Pinpoint the cell where the given text exists, returning its [X, Y] midpoint coordinate. 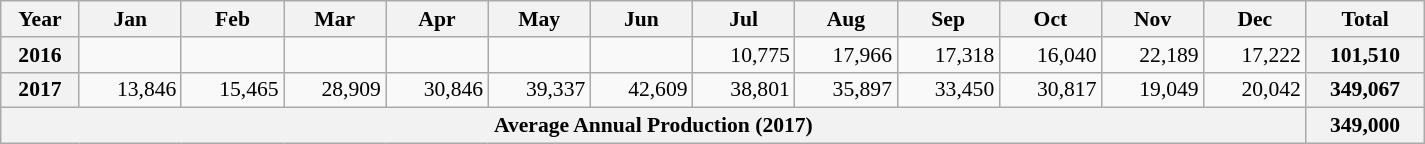
20,042 [1255, 90]
30,817 [1050, 90]
349,067 [1365, 90]
39,337 [539, 90]
Oct [1050, 19]
19,049 [1152, 90]
Feb [232, 19]
22,189 [1152, 55]
Dec [1255, 19]
17,318 [948, 55]
33,450 [948, 90]
28,909 [335, 90]
Jan [130, 19]
17,966 [846, 55]
Total [1365, 19]
101,510 [1365, 55]
Year [40, 19]
2017 [40, 90]
Jun [641, 19]
Nov [1152, 19]
Apr [437, 19]
Mar [335, 19]
30,846 [437, 90]
42,609 [641, 90]
Average Annual Production (2017) [654, 126]
May [539, 19]
17,222 [1255, 55]
15,465 [232, 90]
13,846 [130, 90]
Aug [846, 19]
38,801 [744, 90]
Jul [744, 19]
Sep [948, 19]
10,775 [744, 55]
349,000 [1365, 126]
16,040 [1050, 55]
35,897 [846, 90]
2016 [40, 55]
